Find where the given text appears and provide that cell's center as [x, y] coordinate. 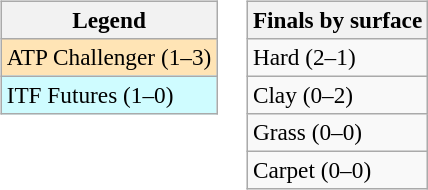
ATP Challenger (1–3) [108, 57]
Carpet (0–0) [337, 171]
Grass (0–0) [337, 133]
Legend [108, 20]
Clay (0–2) [337, 95]
Hard (2–1) [337, 57]
ITF Futures (1–0) [108, 95]
Finals by surface [337, 20]
